Find where the given text appears and provide that cell's center as (X, Y) coordinate. 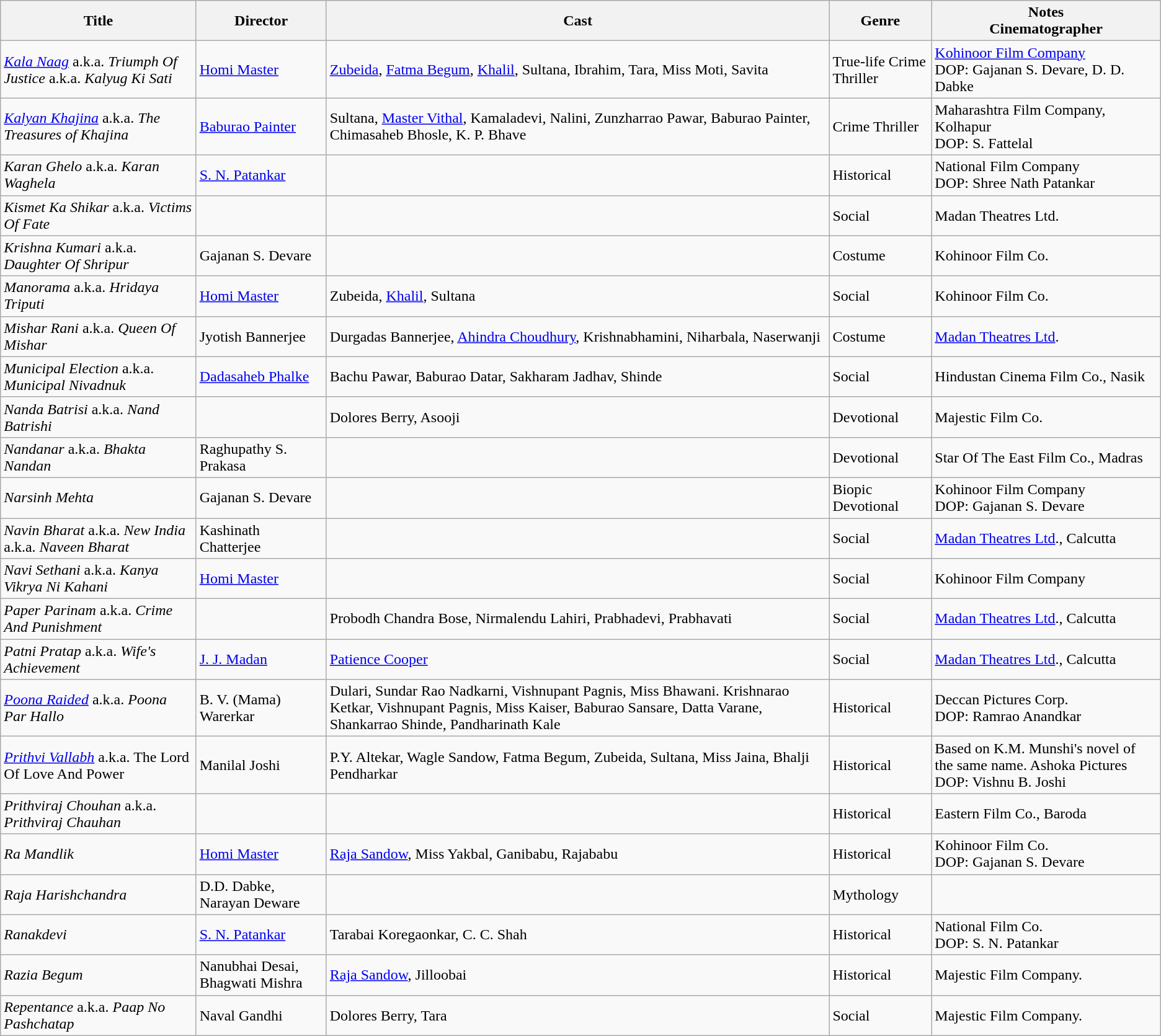
Title (98, 21)
Genre (881, 21)
Sultana, Master Vithal, Kamaladevi, Nalini, Zunzharrao Pawar, Baburao Painter, Chimasaheb Bhosle, K. P. Bhave (578, 126)
Raja Sandow, Jilloobai (578, 975)
Dadasaheb Phalke (261, 377)
Mythology (881, 894)
National Film Co.DOP: S. N. Patankar (1046, 935)
Durgadas Bannerjee, Ahindra Choudhury, Krishnabhamini, Niharbala, Naserwanji (578, 336)
Nandanar a.k.a. Bhakta Nandan (98, 458)
Navi Sethani a.k.a. Kanya Vikrya Ni Kahani (98, 579)
Deccan Pictures Corp.DOP: Ramrao Anandkar (1046, 708)
Kala Naag a.k.a. Triumph Of Justice a.k.a. Kalyug Ki Sati (98, 69)
NotesCinematographer (1046, 21)
Probodh Chandra Bose, Nirmalendu Lahiri, Prabhadevi, Prabhavati (578, 619)
P.Y. Altekar, Wagle Sandow, Fatma Begum, Zubeida, Sultana, Miss Jaina, Bhalji Pendharkar (578, 765)
B. V. (Mama) Warerkar (261, 708)
Manorama a.k.a. Hridaya Triputi (98, 296)
Prithvi Vallabh a.k.a. The Lord Of Love And Power (98, 765)
Raja Sandow, Miss Yakbal, Ganibabu, Rajababu (578, 854)
Star Of The East Film Co., Madras (1046, 458)
Dolores Berry, Tara (578, 1016)
D.D. Dabke, Narayan Deware (261, 894)
Ranakdevi (98, 935)
Municipal Election a.k.a. Municipal Nivadnuk (98, 377)
National Film CompanyDOP: Shree Nath Patankar (1046, 175)
Raghupathy S. Prakasa (261, 458)
Manilal Joshi (261, 765)
Kohinoor Film CompanyDOP: Gajanan S. Devare, D. D. Dabke (1046, 69)
Ra Mandlik (98, 854)
Tarabai Koregaonkar, C. C. Shah (578, 935)
Patni Pratap a.k.a. Wife's Achievement (98, 660)
Patience Cooper (578, 660)
Baburao Painter (261, 126)
Zubeida, Khalil, Sultana (578, 296)
Maharashtra Film Company, KolhapurDOP: S. Fattelal (1046, 126)
Mishar Rani a.k.a. Queen Of Mishar (98, 336)
Majestic Film Co. (1046, 417)
Krishna Kumari a.k.a. Daughter Of Shripur (98, 255)
Kalyan Khajina a.k.a. The Treasures of Khajina (98, 126)
Kohinoor Film Co.DOP: Gajanan S. Devare (1046, 854)
Nanda Batrisi a.k.a. Nand Batrishi (98, 417)
Dolores Berry, Asooji (578, 417)
Jyotish Bannerjee (261, 336)
Based on K.M. Munshi's novel of the same name. Ashoka PicturesDOP: Vishnu B. Joshi (1046, 765)
Navin Bharat a.k.a. New India a.k.a. Naveen Bharat (98, 538)
Razia Begum (98, 975)
True-life Crime Thriller (881, 69)
Crime Thriller (881, 126)
Prithviraj Chouhan a.k.a. Prithviraj Chauhan (98, 813)
Biopic Devotional (881, 497)
Zubeida, Fatma Begum, Khalil, Sultana, Ibrahim, Tara, Miss Moti, Savita (578, 69)
Cast (578, 21)
Raja Harishchandra (98, 894)
Director (261, 21)
Poona Raided a.k.a. Poona Par Hallo (98, 708)
Eastern Film Co., Baroda (1046, 813)
Hindustan Cinema Film Co., Nasik (1046, 377)
J. J. Madan (261, 660)
Narsinh Mehta (98, 497)
Kismet Ka Shikar a.k.a. Victims Of Fate (98, 216)
Kohinoor Film Company (1046, 579)
Kohinoor Film CompanyDOP: Gajanan S. Devare (1046, 497)
Paper Parinam a.k.a. Crime And Punishment (98, 619)
Naval Gandhi (261, 1016)
Karan Ghelo a.k.a. Karan Waghela (98, 175)
Nanubhai Desai, Bhagwati Mishra (261, 975)
Kashinath Chatterjee (261, 538)
Repentance a.k.a. Paap No Pashchatap (98, 1016)
Bachu Pawar, Baburao Datar, Sakharam Jadhav, Shinde (578, 377)
